For the text-containing cell, return its midpoint in (x, y) coordinate format. 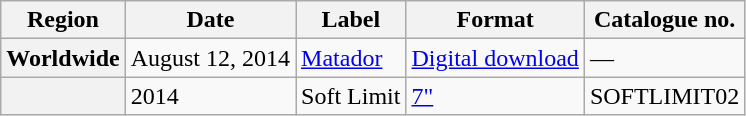
Worldwide (63, 58)
2014 (210, 96)
Matador (351, 58)
Region (63, 20)
Label (351, 20)
— (664, 58)
SOFTLIMIT02 (664, 96)
Date (210, 20)
Format (495, 20)
7" (495, 96)
Catalogue no. (664, 20)
Digital download (495, 58)
August 12, 2014 (210, 58)
Soft Limit (351, 96)
